Determine the (x, y) coordinate at the center of the cell enclosing the given text.  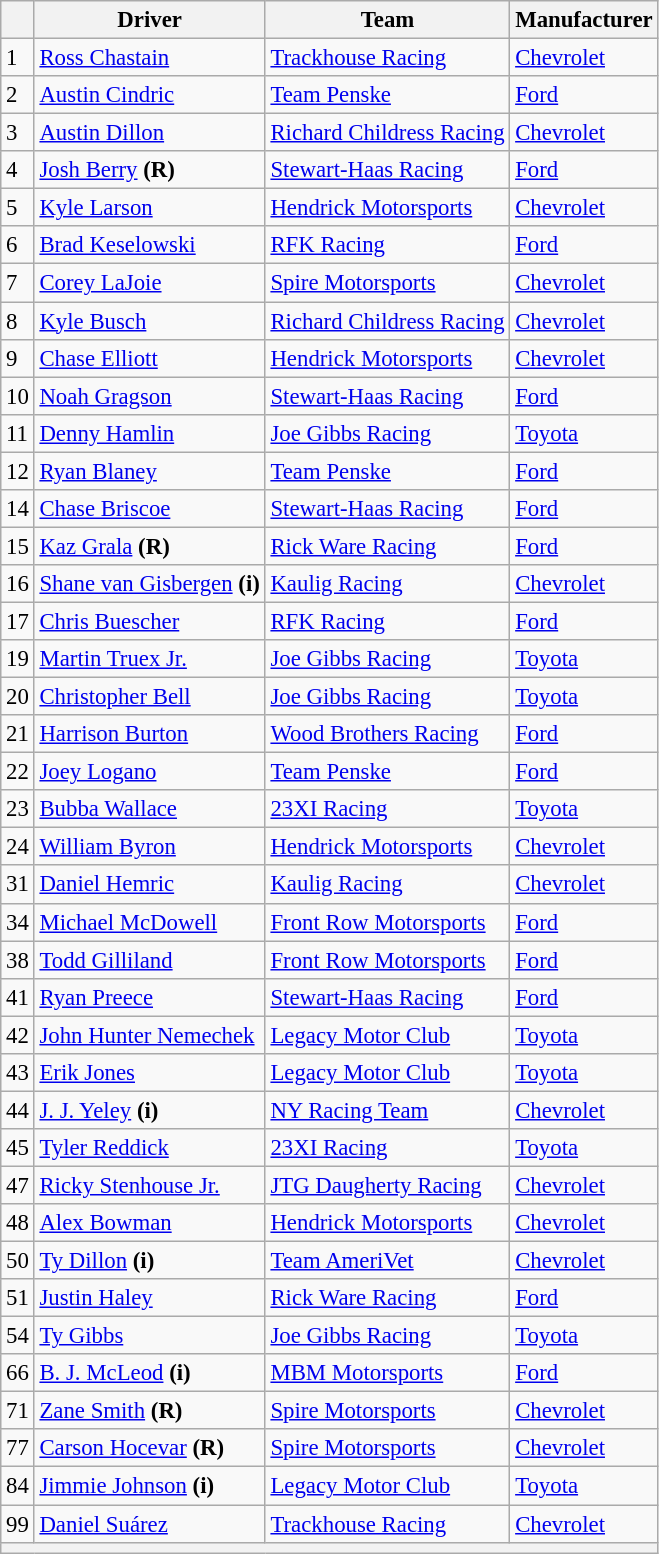
Jimmie Johnson (i) (150, 1486)
Noah Gragson (150, 396)
Austin Dillon (150, 133)
10 (18, 396)
48 (18, 1223)
99 (18, 1524)
Team (388, 20)
44 (18, 1110)
Carson Hocevar (R) (150, 1449)
Team AmeriVet (388, 1261)
23 (18, 809)
Zane Smith (R) (150, 1411)
31 (18, 885)
8 (18, 321)
Alex Bowman (150, 1223)
Harrison Burton (150, 734)
42 (18, 1035)
17 (18, 621)
15 (18, 546)
Brad Keselowski (150, 245)
Daniel Hemric (150, 885)
41 (18, 997)
66 (18, 1373)
6 (18, 245)
Joey Logano (150, 772)
20 (18, 697)
John Hunter Nemechek (150, 1035)
Ricky Stenhouse Jr. (150, 1185)
51 (18, 1298)
Chase Elliott (150, 358)
B. J. McLeod (i) (150, 1373)
JTG Daugherty Racing (388, 1185)
Todd Gilliland (150, 960)
Kyle Busch (150, 321)
43 (18, 1073)
William Byron (150, 847)
38 (18, 960)
MBM Motorsports (388, 1373)
Chris Buescher (150, 621)
5 (18, 208)
50 (18, 1261)
J. J. Yeley (i) (150, 1110)
16 (18, 584)
Driver (150, 20)
12 (18, 471)
21 (18, 734)
Bubba Wallace (150, 809)
Josh Berry (R) (150, 170)
Shane van Gisbergen (i) (150, 584)
Manufacturer (584, 20)
Christopher Bell (150, 697)
7 (18, 283)
Kaz Grala (R) (150, 546)
Chase Briscoe (150, 509)
Michael McDowell (150, 922)
Wood Brothers Racing (388, 734)
Erik Jones (150, 1073)
19 (18, 659)
Corey LaJoie (150, 283)
Kyle Larson (150, 208)
71 (18, 1411)
Ryan Blaney (150, 471)
45 (18, 1148)
Denny Hamlin (150, 433)
Ty Dillon (i) (150, 1261)
54 (18, 1336)
Ross Chastain (150, 58)
Martin Truex Jr. (150, 659)
Daniel Suárez (150, 1524)
Ty Gibbs (150, 1336)
11 (18, 433)
22 (18, 772)
47 (18, 1185)
1 (18, 58)
84 (18, 1486)
Justin Haley (150, 1298)
NY Racing Team (388, 1110)
3 (18, 133)
77 (18, 1449)
4 (18, 170)
2 (18, 95)
Austin Cindric (150, 95)
34 (18, 922)
24 (18, 847)
14 (18, 509)
9 (18, 358)
Tyler Reddick (150, 1148)
Ryan Preece (150, 997)
